Provide the (X, Y) coordinate of the cell's center where the given text is located.  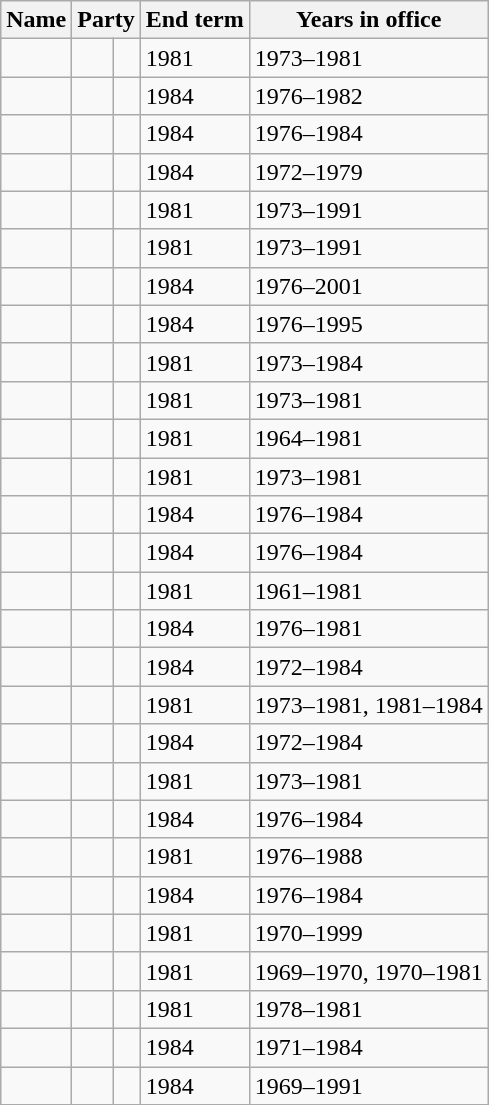
1961–1981 (368, 591)
Years in office (368, 20)
Name (36, 20)
1976–1995 (368, 324)
1976–1982 (368, 96)
1978–1981 (368, 1009)
1964–1981 (368, 438)
Party (106, 20)
1976–2001 (368, 286)
1976–1981 (368, 629)
End term (194, 20)
1976–1988 (368, 857)
1973–1984 (368, 362)
1969–1970, 1970–1981 (368, 971)
1972–1979 (368, 172)
1969–1991 (368, 1085)
1970–1999 (368, 933)
1973–1981, 1981–1984 (368, 705)
1971–1984 (368, 1047)
